Locate the cell with the specified text and output its (X, Y) center coordinate. 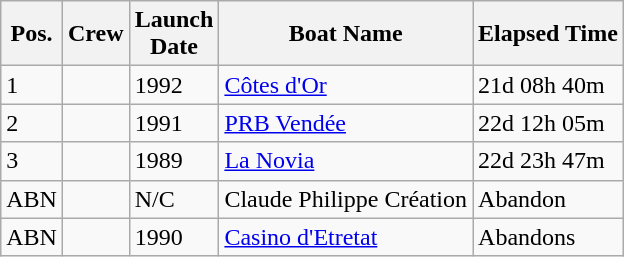
N/C (174, 199)
1990 (174, 237)
La Novia (346, 161)
Claude Philippe Création (346, 199)
Elapsed Time (548, 34)
1 (32, 85)
Pos. (32, 34)
3 (32, 161)
Casino d'Etretat (346, 237)
22d 12h 05m (548, 123)
Boat Name (346, 34)
1991 (174, 123)
2 (32, 123)
1989 (174, 161)
Abandon (548, 199)
21d 08h 40m (548, 85)
Abandons (548, 237)
Crew (96, 34)
LaunchDate (174, 34)
22d 23h 47m (548, 161)
PRB Vendée (346, 123)
1992 (174, 85)
Côtes d'Or (346, 85)
